Return the (x, y) coordinate for the center point of the cell that contains the specified text.  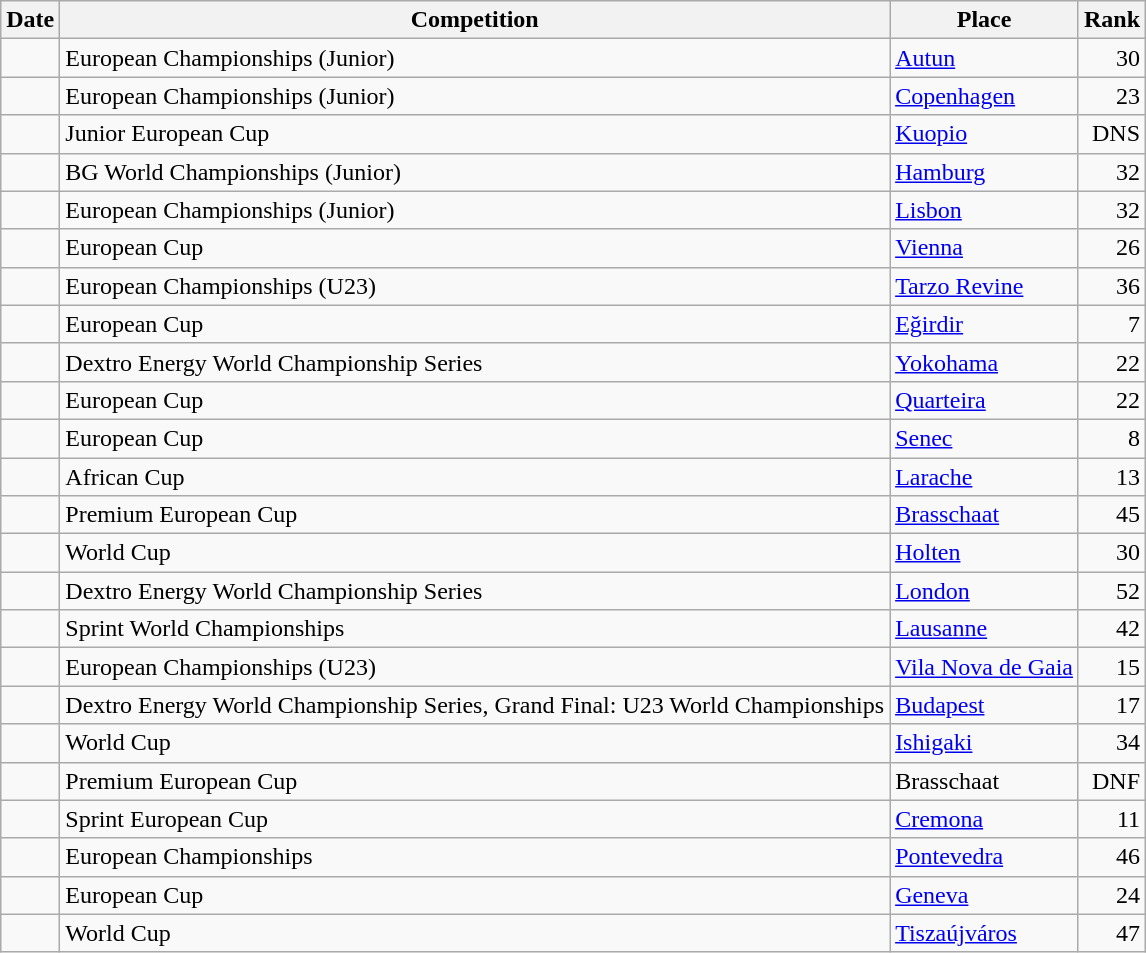
Budapest (984, 705)
Ishigaki (984, 743)
36 (1112, 286)
Autun (984, 58)
Competition (475, 20)
Pontevedra (984, 857)
Quarteira (984, 400)
Dextro Energy World Championship Series, Grand Final: U23 World Championships (475, 705)
Senec (984, 438)
Sprint World Championships (475, 629)
Sprint European Cup (475, 819)
Date (30, 20)
Vienna (984, 248)
26 (1112, 248)
Yokohama (984, 362)
23 (1112, 96)
African Cup (475, 477)
Place (984, 20)
Kuopio (984, 134)
45 (1112, 515)
Rank (1112, 20)
DNF (1112, 781)
52 (1112, 591)
13 (1112, 477)
15 (1112, 667)
Copenhagen (984, 96)
Larache (984, 477)
11 (1112, 819)
Holten (984, 553)
47 (1112, 933)
46 (1112, 857)
42 (1112, 629)
DNS (1112, 134)
24 (1112, 895)
Geneva (984, 895)
Hamburg (984, 172)
Tiszaújváros (984, 933)
Vila Nova de Gaia (984, 667)
Eğirdir (984, 324)
Junior European Cup (475, 134)
European Championships (475, 857)
34 (1112, 743)
Tarzo Revine (984, 286)
Lausanne (984, 629)
BG World Championships (Junior) (475, 172)
Cremona (984, 819)
8 (1112, 438)
London (984, 591)
7 (1112, 324)
Lisbon (984, 210)
17 (1112, 705)
